Find where the given text appears and provide that cell's center as [x, y] coordinate. 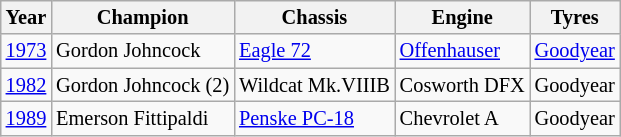
Cosworth DFX [462, 85]
1973 [26, 51]
Emerson Fittipaldi [142, 118]
Engine [462, 17]
Eagle 72 [314, 51]
Gordon Johncock (2) [142, 85]
Tyres [575, 17]
Chassis [314, 17]
Offenhauser [462, 51]
Penske PC-18 [314, 118]
Gordon Johncock [142, 51]
1982 [26, 85]
Wildcat Mk.VIIIB [314, 85]
Year [26, 17]
Chevrolet A [462, 118]
Champion [142, 17]
1989 [26, 118]
